Capture the cell that displays the provided text and extract its [X, Y] central coordinate. 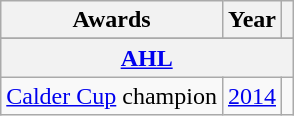
AHL [147, 58]
Year [252, 20]
2014 [252, 96]
Calder Cup champion [112, 96]
Awards [112, 20]
